Search for the cell housing the specified text and yield its [x, y] center coordinate. 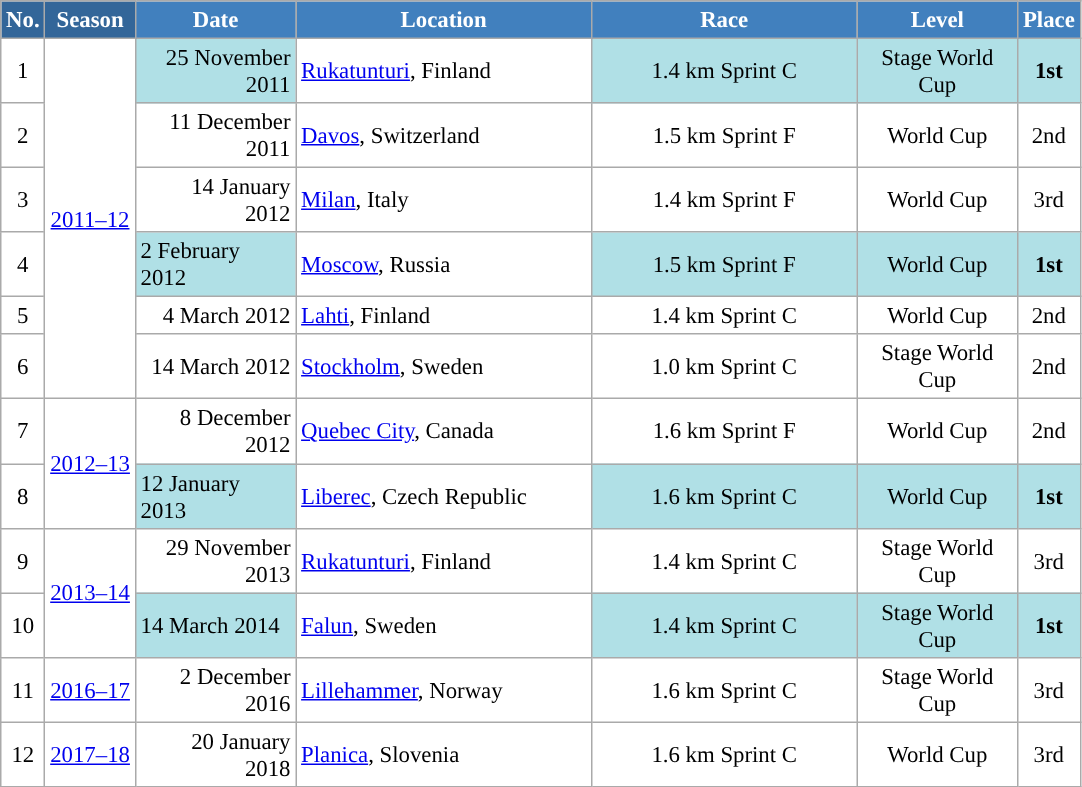
14 January 2012 [216, 200]
Quebec City, Canada [444, 432]
2017–18 [90, 754]
3 [23, 200]
4 [23, 264]
12 January 2013 [216, 496]
29 November 2013 [216, 560]
No. [23, 20]
2 December 2016 [216, 690]
9 [23, 560]
25 November 2011 [216, 72]
Falun, Sweden [444, 626]
6 [23, 366]
10 [23, 626]
2012–13 [90, 464]
8 [23, 496]
1.0 km Sprint C [724, 366]
Davos, Switzerland [444, 136]
1 [23, 72]
Planica, Slovenia [444, 754]
5 [23, 316]
Stockholm, Sweden [444, 366]
2 [23, 136]
Liberec, Czech Republic [444, 496]
20 January 2018 [216, 754]
Level [938, 20]
11 [23, 690]
11 December 2011 [216, 136]
Race [724, 20]
Date [216, 20]
2016–17 [90, 690]
1.4 km Sprint F [724, 200]
Milan, Italy [444, 200]
Place [1049, 20]
2013–14 [90, 592]
2011–12 [90, 220]
Location [444, 20]
7 [23, 432]
12 [23, 754]
Season [90, 20]
2 February 2012 [216, 264]
Lahti, Finland [444, 316]
8 December 2012 [216, 432]
1.6 km Sprint F [724, 432]
4 March 2012 [216, 316]
14 March 2014 [216, 626]
14 March 2012 [216, 366]
Lillehammer, Norway [444, 690]
Moscow, Russia [444, 264]
